Scan for the cell matching the given text and deliver its [X, Y] coordinate at center. 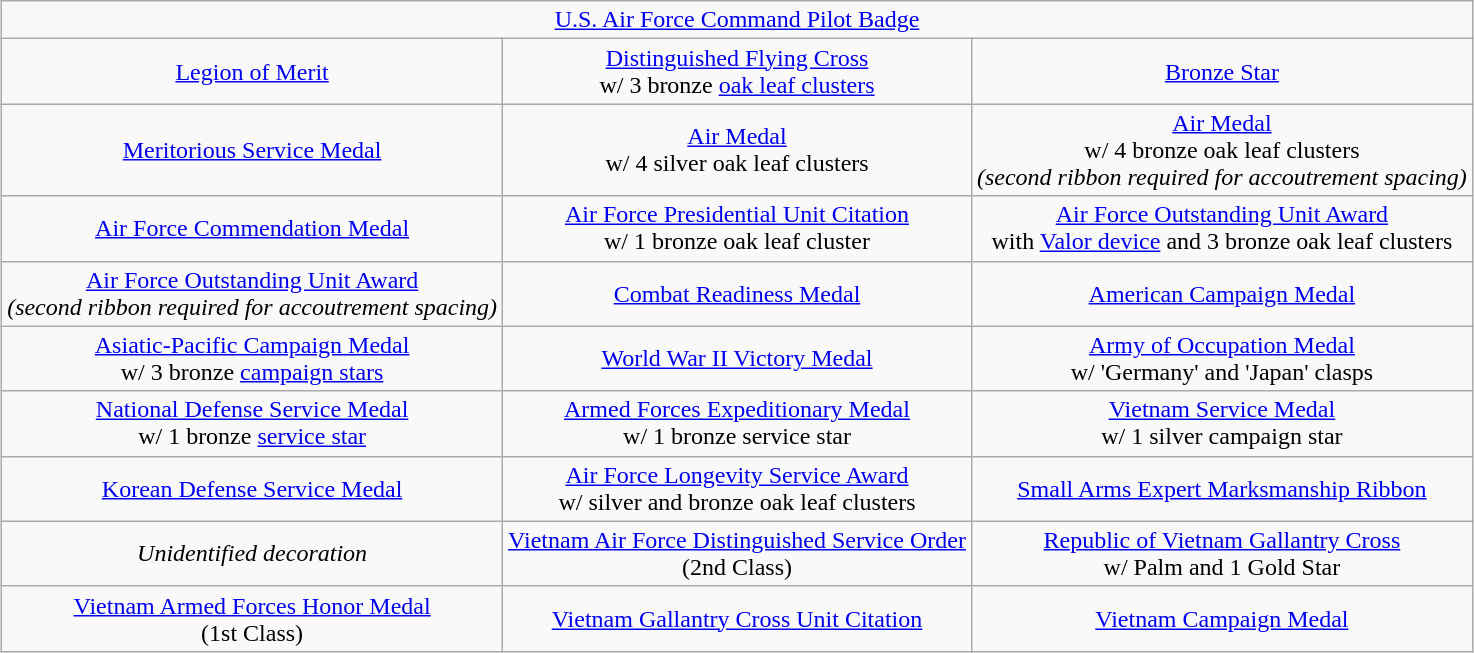
Legion of Merit [252, 72]
Air Force Presidential Unit Citationw/ 1 bronze oak leaf cluster [738, 228]
Air Medalw/ 4 bronze oak leaf clusters(second ribbon required for accoutrement spacing) [1222, 150]
Meritorious Service Medal [252, 150]
Bronze Star [1222, 72]
American Campaign Medal [1222, 294]
Air Force Outstanding Unit Awardwith Valor device and 3 bronze oak leaf clusters [1222, 228]
Small Arms Expert Marksmanship Ribbon [1222, 488]
Air Medalw/ 4 silver oak leaf clusters [738, 150]
Air Force Commendation Medal [252, 228]
Korean Defense Service Medal [252, 488]
Air Force Longevity Service Awardw/ silver and bronze oak leaf clusters [738, 488]
Republic of Vietnam Gallantry Crossw/ Palm and 1 Gold Star [1222, 554]
World War II Victory Medal [738, 358]
Asiatic-Pacific Campaign Medalw/ 3 bronze campaign stars [252, 358]
Unidentified decoration [252, 554]
Army of Occupation Medalw/ 'Germany' and 'Japan' clasps [1222, 358]
Vietnam Campaign Medal [1222, 618]
Distinguished Flying Crossw/ 3 bronze oak leaf clusters [738, 72]
Combat Readiness Medal [738, 294]
Vietnam Service Medalw/ 1 silver campaign star [1222, 424]
Vietnam Gallantry Cross Unit Citation [738, 618]
U.S. Air Force Command Pilot Badge [738, 20]
Vietnam Armed Forces Honor Medal(1st Class) [252, 618]
National Defense Service Medalw/ 1 bronze service star [252, 424]
Armed Forces Expeditionary Medalw/ 1 bronze service star [738, 424]
Vietnam Air Force Distinguished Service Order(2nd Class) [738, 554]
Air Force Outstanding Unit Award(second ribbon required for accoutrement spacing) [252, 294]
